Determine the [X, Y] coordinate at the center of the cell enclosing the given text.  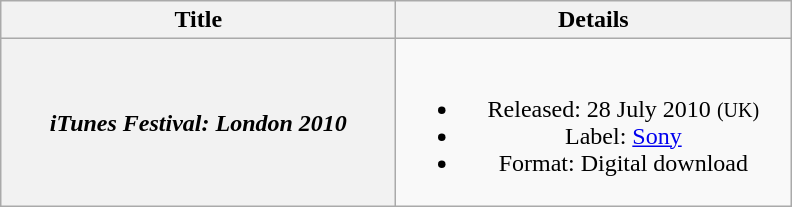
iTunes Festival: London 2010 [198, 122]
Details [594, 20]
Title [198, 20]
Released: 28 July 2010 (UK)Label: SonyFormat: Digital download [594, 122]
